Detect which cell encompasses the target text, then output its [x, y] center coordinate. 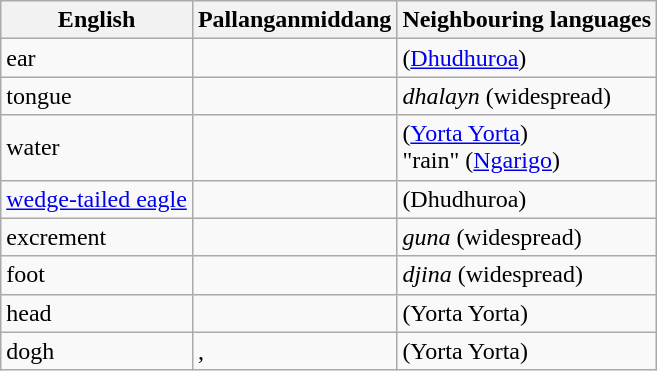
(Yorta Yorta) "rain" (Ngarigo) [527, 148]
wedge-tailed eagle [97, 199]
tongue [97, 96]
foot [97, 275]
Pallanganmiddang [294, 20]
water [97, 148]
ear [97, 58]
dhalayn (widespread) [527, 96]
, [294, 351]
djina (widespread) [527, 275]
excrement [97, 237]
dogh [97, 351]
guna (widespread) [527, 237]
head [97, 313]
Neighbouring languages [527, 20]
English [97, 20]
